Determine the [x, y] coordinate at the center of the cell enclosing the given text.  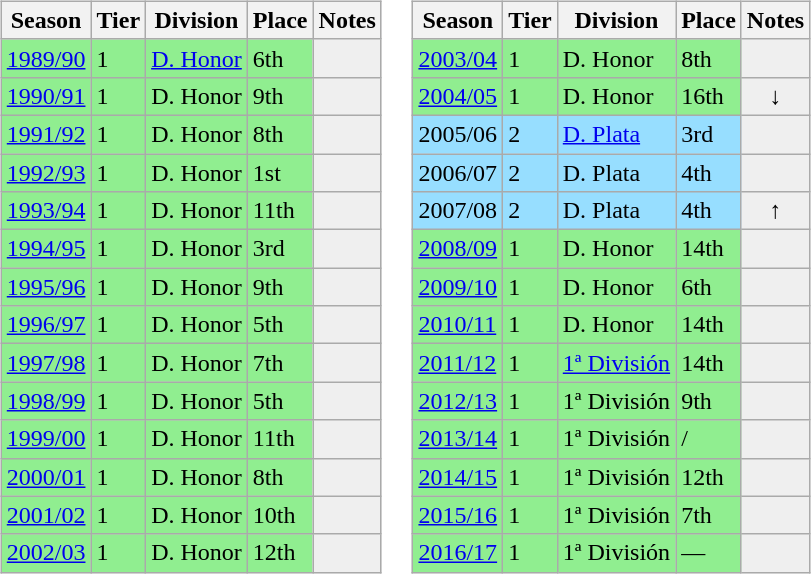
1989/90 [46, 58]
2014/15 [458, 477]
2005/06 [458, 134]
2011/12 [458, 363]
↑ [775, 211]
2002/03 [46, 553]
1992/93 [46, 173]
1999/00 [46, 439]
1994/95 [46, 249]
2001/02 [46, 515]
/ [709, 439]
2004/05 [458, 96]
— [709, 553]
2003/04 [458, 58]
2007/08 [458, 211]
2016/17 [458, 553]
2015/16 [458, 515]
2013/14 [458, 439]
10th [280, 515]
1st [280, 173]
16th [709, 96]
2010/11 [458, 325]
1996/97 [46, 325]
2009/10 [458, 287]
1993/94 [46, 211]
1990/91 [46, 96]
1997/98 [46, 363]
1998/99 [46, 401]
2006/07 [458, 173]
1991/92 [46, 134]
2008/09 [458, 249]
1995/96 [46, 287]
2000/01 [46, 477]
↓ [775, 96]
2012/13 [458, 401]
